Output the [x, y] coordinate of the center of the cell containing the given text.  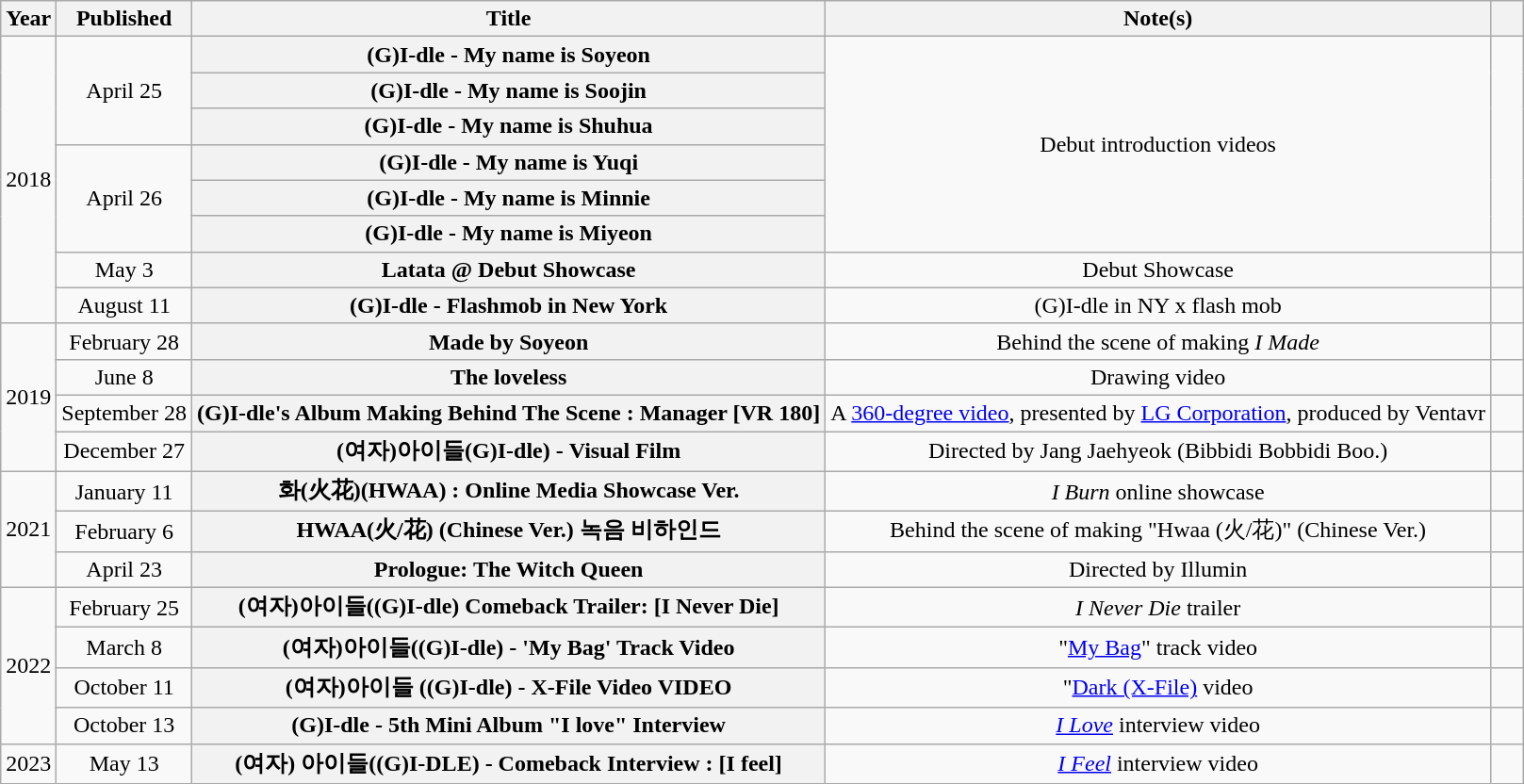
Published [124, 19]
I Feel interview video [1158, 763]
Year [28, 19]
(G)I-dle - 5th Mini Album "I love" Interview [509, 726]
(여자) 아이들((G)I-DLE) - Comeback Interview : [I feel] [509, 763]
2022 [28, 665]
I Love interview video [1158, 726]
2018 [28, 180]
June 8 [124, 377]
Directed by Illumin [1158, 569]
2021 [28, 530]
(G)I-dle - My name is Shuhua [509, 126]
(G)I-dle - My name is Soojin [509, 90]
Title [509, 19]
"Dark (X-File) video [1158, 688]
(G)I-dle in NY x flash mob [1158, 305]
Latata @ Debut Showcase [509, 269]
2023 [28, 763]
May 3 [124, 269]
Prologue: The Witch Queen [509, 569]
(G)I-dle - My name is Yuqi [509, 162]
화(火花)(HWAA) : Online Media Showcase Ver. [509, 492]
October 11 [124, 688]
January 11 [124, 492]
(G)I-dle - Flashmob in New York [509, 305]
2019 [28, 398]
February 6 [124, 531]
April 25 [124, 90]
Made by Soyeon [509, 341]
October 13 [124, 726]
Directed by Jang Jaehyeok (Bibbidi Bobbidi Boo.) [1158, 452]
(G)I-dle - My name is Minnie [509, 198]
December 27 [124, 452]
March 8 [124, 648]
Behind the scene of making "Hwaa (火/花)" (Chinese Ver.) [1158, 531]
A 360-degree video, presented by LG Corporation, produced by Ventavr [1158, 413]
(G)I-dle's Album Making Behind The Scene : Manager [VR 180] [509, 413]
(여자)아이들(G)I-dle) - Visual Film [509, 452]
April 26 [124, 198]
(G)I-dle - My name is Soyeon [509, 55]
(여자)아이들((G)I-dle) Comeback Trailer: [I Never Die] [509, 607]
September 28 [124, 413]
February 28 [124, 341]
I Never Die trailer [1158, 607]
Debut Showcase [1158, 269]
Drawing video [1158, 377]
May 13 [124, 763]
Behind the scene of making I Made [1158, 341]
August 11 [124, 305]
"My Bag" track video [1158, 648]
(G)I-dle - My name is Miyeon [509, 234]
HWAA(火/花) (Chinese Ver.) 녹음 비하인드 [509, 531]
The loveless [509, 377]
February 25 [124, 607]
(여자)아이들 ((G)I-dle) - X-File Video VIDEO [509, 688]
April 23 [124, 569]
(여자)아이들((G)I-dle) - 'My Bag' Track Video [509, 648]
I Burn online showcase [1158, 492]
Debut introduction videos [1158, 144]
Note(s) [1158, 19]
